Detect which cell encompasses the target text, then output its (x, y) center coordinate. 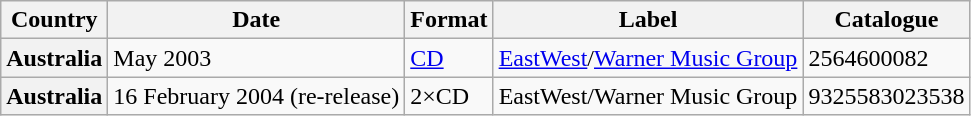
May 2003 (256, 58)
Date (256, 20)
CD (449, 58)
16 February 2004 (re-release) (256, 96)
Label (648, 20)
Country (54, 20)
Catalogue (886, 20)
2564600082 (886, 58)
2×CD (449, 96)
9325583023538 (886, 96)
Format (449, 20)
